Search for the cell housing the specified text and yield its [X, Y] center coordinate. 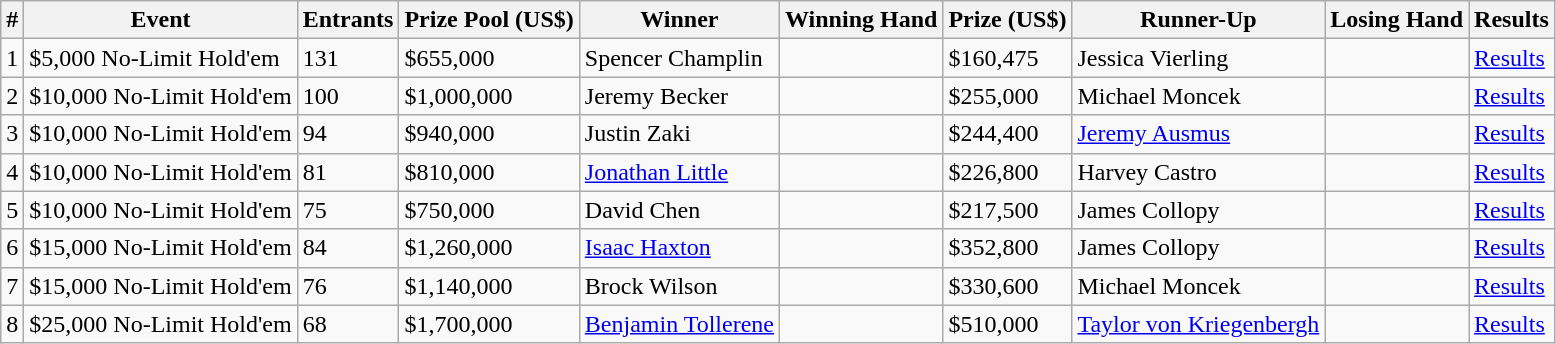
Harvey Castro [1198, 172]
84 [348, 248]
$217,500 [1008, 210]
$330,600 [1008, 286]
5 [12, 210]
$810,000 [489, 172]
David Chen [679, 210]
Jonathan Little [679, 172]
$1,000,000 [489, 96]
$244,400 [1008, 134]
131 [348, 58]
7 [12, 286]
Winning Hand [862, 20]
94 [348, 134]
$940,000 [489, 134]
# [12, 20]
Jeremy Ausmus [1198, 134]
$1,700,000 [489, 324]
$255,000 [1008, 96]
Event [160, 20]
Prize (US$) [1008, 20]
Jessica Vierling [1198, 58]
Losing Hand [1397, 20]
Prize Pool (US$) [489, 20]
Benjamin Tollerene [679, 324]
Entrants [348, 20]
76 [348, 286]
$352,800 [1008, 248]
$655,000 [489, 58]
$1,140,000 [489, 286]
Taylor von Kriegenbergh [1198, 324]
Jeremy Becker [679, 96]
Runner-Up [1198, 20]
81 [348, 172]
$226,800 [1008, 172]
Justin Zaki [679, 134]
4 [12, 172]
$1,260,000 [489, 248]
$160,475 [1008, 58]
Winner [679, 20]
$510,000 [1008, 324]
1 [12, 58]
$750,000 [489, 210]
2 [12, 96]
8 [12, 324]
3 [12, 134]
$25,000 No-Limit Hold'em [160, 324]
100 [348, 96]
75 [348, 210]
6 [12, 248]
Isaac Haxton [679, 248]
68 [348, 324]
$5,000 No-Limit Hold'em [160, 58]
Brock Wilson [679, 286]
Spencer Champlin [679, 58]
